From the cell containing the given text, extract its center point as (X, Y) coordinate. 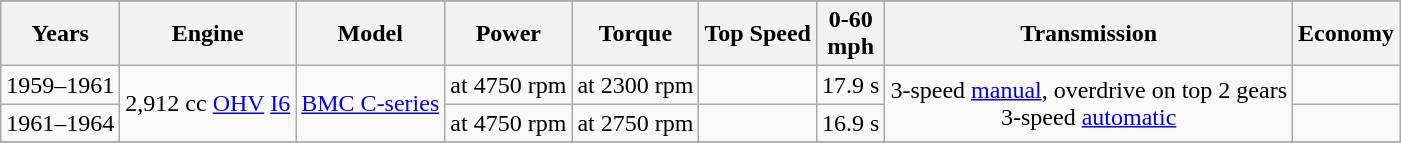
Transmission (1089, 34)
1961–1964 (60, 123)
Engine (208, 34)
Top Speed (758, 34)
Years (60, 34)
0-60mph (850, 34)
1959–1961 (60, 85)
at 2300 rpm (636, 85)
3-speed manual, overdrive on top 2 gears3-speed automatic (1089, 104)
17.9 s (850, 85)
2,912 cc OHV I6 (208, 104)
BMC C-series (370, 104)
at 2750 rpm (636, 123)
Economy (1346, 34)
Torque (636, 34)
Power (508, 34)
16.9 s (850, 123)
Model (370, 34)
